Locate the cell with the specified text and output its (x, y) center coordinate. 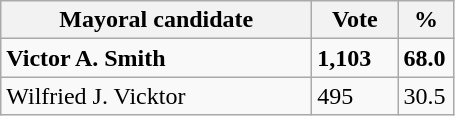
Vote (355, 20)
495 (355, 96)
Victor A. Smith (156, 58)
30.5 (426, 96)
Mayoral candidate (156, 20)
% (426, 20)
68.0 (426, 58)
Wilfried J. Vicktor (156, 96)
1,103 (355, 58)
